Find where the given text appears and provide that cell's center as [X, Y] coordinate. 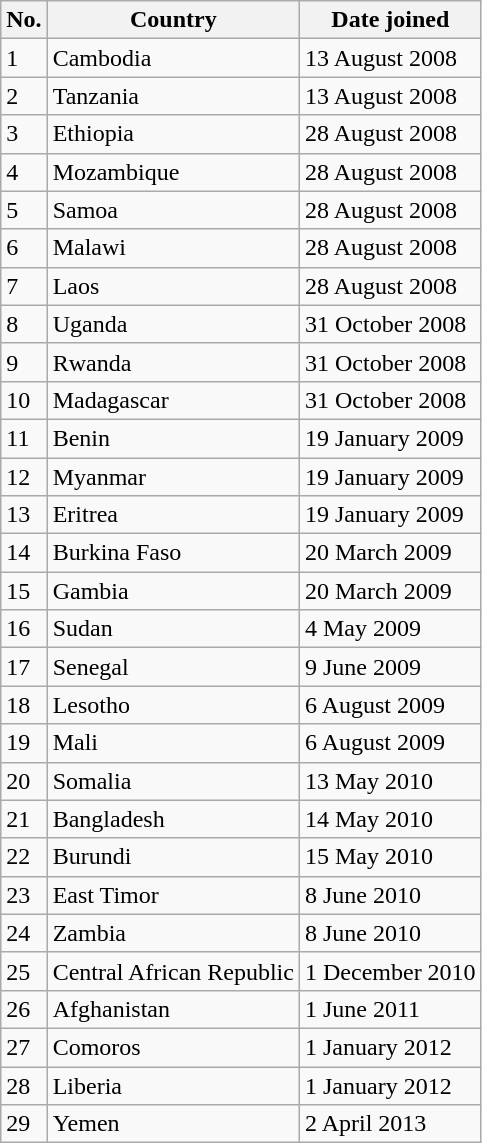
24 [24, 933]
14 May 2010 [390, 819]
Malawi [173, 248]
21 [24, 819]
18 [24, 705]
13 [24, 515]
5 [24, 210]
20 [24, 781]
Afghanistan [173, 1009]
12 [24, 477]
Burkina Faso [173, 553]
2 [24, 96]
23 [24, 895]
East Timor [173, 895]
Laos [173, 286]
14 [24, 553]
Mali [173, 743]
28 [24, 1085]
Eritrea [173, 515]
No. [24, 20]
Ethiopia [173, 134]
Samoa [173, 210]
27 [24, 1047]
6 [24, 248]
7 [24, 286]
1 December 2010 [390, 971]
4 [24, 172]
Zambia [173, 933]
Senegal [173, 667]
Lesotho [173, 705]
Mozambique [173, 172]
Tanzania [173, 96]
17 [24, 667]
Comoros [173, 1047]
10 [24, 400]
2 April 2013 [390, 1124]
1 [24, 58]
Benin [173, 438]
Bangladesh [173, 819]
15 [24, 591]
9 June 2009 [390, 667]
Central African Republic [173, 971]
Rwanda [173, 362]
9 [24, 362]
26 [24, 1009]
Liberia [173, 1085]
25 [24, 971]
8 [24, 324]
Cambodia [173, 58]
Sudan [173, 629]
3 [24, 134]
Somalia [173, 781]
29 [24, 1124]
1 June 2011 [390, 1009]
Country [173, 20]
4 May 2009 [390, 629]
Burundi [173, 857]
Madagascar [173, 400]
16 [24, 629]
22 [24, 857]
Gambia [173, 591]
Yemen [173, 1124]
13 May 2010 [390, 781]
Uganda [173, 324]
11 [24, 438]
Myanmar [173, 477]
Date joined [390, 20]
15 May 2010 [390, 857]
19 [24, 743]
